Provide the (X, Y) coordinate of the cell's center where the given text is located.  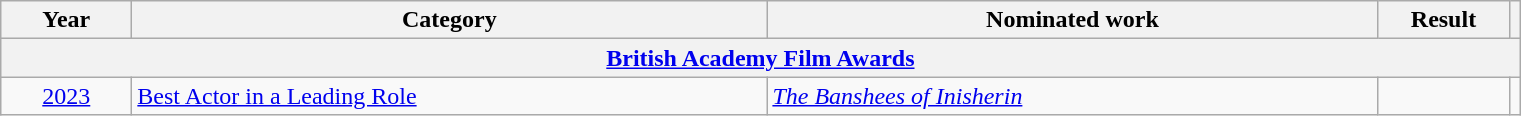
2023 (66, 96)
Best Actor in a Leading Role (450, 96)
The Banshees of Inisherin (1072, 96)
Year (66, 20)
British Academy Film Awards (760, 58)
Result (1444, 20)
Nominated work (1072, 20)
Category (450, 20)
